Provide the (X, Y) coordinate of the cell's center where the given text is located.  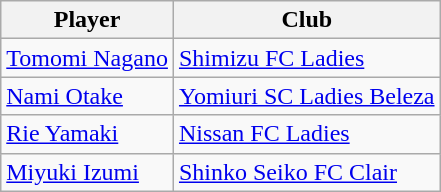
Shimizu FC Ladies (306, 58)
Nissan FC Ladies (306, 134)
Rie Yamaki (88, 134)
Player (88, 20)
Yomiuri SC Ladies Beleza (306, 96)
Club (306, 20)
Shinko Seiko FC Clair (306, 172)
Miyuki Izumi (88, 172)
Nami Otake (88, 96)
Tomomi Nagano (88, 58)
